Return [X, Y] of the center of cell containing provided text 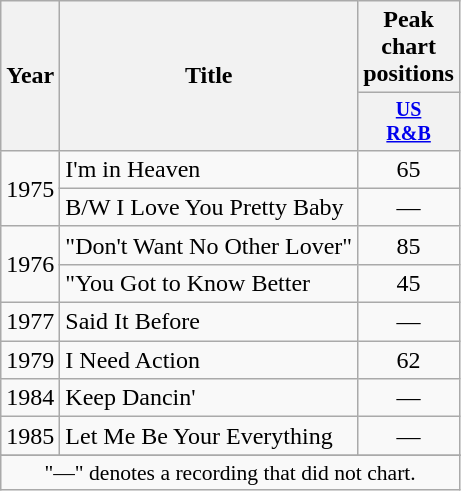
Said It Before [209, 322]
1977 [30, 322]
1984 [30, 398]
USR&B [409, 122]
I'm in Heaven [209, 169]
Peak chart positions [409, 47]
Let Me Be Your Everything [209, 436]
"—" denotes a recording that did not chart. [230, 473]
B/W I Love You Pretty Baby [209, 207]
Year [30, 76]
65 [409, 169]
1975 [30, 188]
I Need Action [209, 360]
1976 [30, 264]
Title [209, 76]
"Don't Want No Other Lover" [209, 245]
"You Got to Know Better [209, 283]
1979 [30, 360]
85 [409, 245]
45 [409, 283]
62 [409, 360]
1985 [30, 436]
Keep Dancin' [209, 398]
